Locate the cell with the specified text and output its (X, Y) center coordinate. 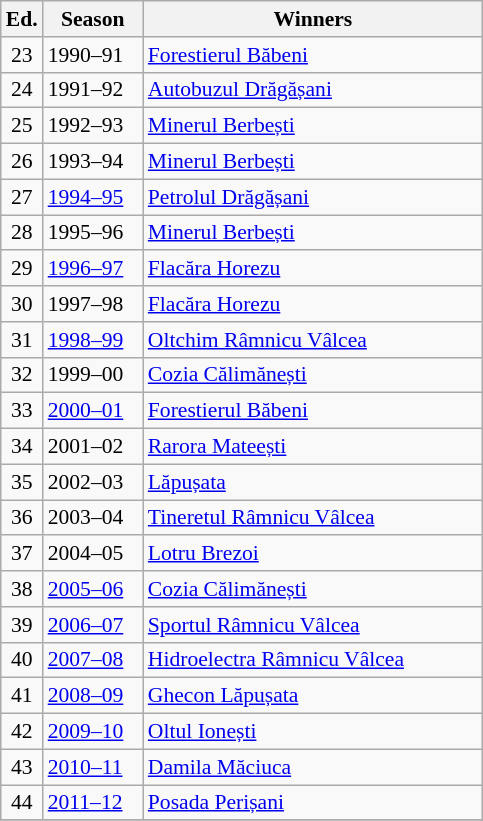
34 (22, 447)
Sportul Râmnicu Vâlcea (313, 625)
44 (22, 803)
27 (22, 197)
31 (22, 340)
2008–09 (93, 696)
Ed. (22, 19)
2001–02 (93, 447)
2006–07 (93, 625)
2011–12 (93, 803)
23 (22, 55)
2009–10 (93, 732)
Winners (313, 19)
1994–95 (93, 197)
Petrolul Drăgășani (313, 197)
1992–93 (93, 126)
2004–05 (93, 554)
1998–99 (93, 340)
24 (22, 90)
Hidroelectra Râmnicu Vâlcea (313, 660)
43 (22, 767)
42 (22, 732)
Posada Perișani (313, 803)
2007–08 (93, 660)
39 (22, 625)
37 (22, 554)
1991–92 (93, 90)
28 (22, 233)
2010–11 (93, 767)
29 (22, 269)
Tineretul Râmnicu Vâlcea (313, 518)
Season (93, 19)
Damila Măciuca (313, 767)
25 (22, 126)
1996–97 (93, 269)
40 (22, 660)
Autobuzul Drăgășani (313, 90)
Lăpușata (313, 482)
32 (22, 375)
2005–06 (93, 589)
26 (22, 162)
2000–01 (93, 411)
1997–98 (93, 304)
Oltul Ionești (313, 732)
Ghecon Lăpușata (313, 696)
1990–91 (93, 55)
Rarora Mateești (313, 447)
33 (22, 411)
Oltchim Râmnicu Vâlcea (313, 340)
2003–04 (93, 518)
30 (22, 304)
36 (22, 518)
1995–96 (93, 233)
2002–03 (93, 482)
41 (22, 696)
1999–00 (93, 375)
1993–94 (93, 162)
35 (22, 482)
Lotru Brezoi (313, 554)
38 (22, 589)
